Identify which cell holds the provided text, then report its [x, y] central coordinate. 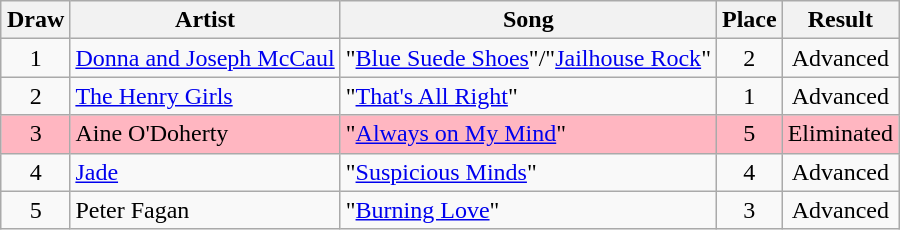
Eliminated [840, 134]
Donna and Joseph McCaul [205, 58]
The Henry Girls [205, 96]
Result [840, 20]
"Always on My Mind" [528, 134]
Peter Fagan [205, 210]
"Suspicious Minds" [528, 172]
"Burning Love" [528, 210]
Place [749, 20]
Aine O'Doherty [205, 134]
"Blue Suede Shoes"/"Jailhouse Rock" [528, 58]
Song [528, 20]
Artist [205, 20]
"That's All Right" [528, 96]
Jade [205, 172]
Draw [35, 20]
